Return the (X, Y) coordinate for the center point of the cell that contains the specified text.  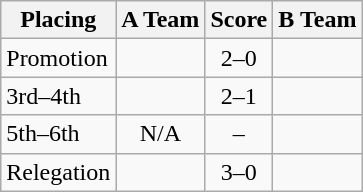
2–0 (239, 58)
Score (239, 20)
– (239, 134)
5th–6th (58, 134)
3rd–4th (58, 96)
A Team (160, 20)
B Team (318, 20)
Promotion (58, 58)
Placing (58, 20)
Relegation (58, 172)
N/A (160, 134)
2–1 (239, 96)
3–0 (239, 172)
